From the cell containing the given text, extract its center point as (x, y) coordinate. 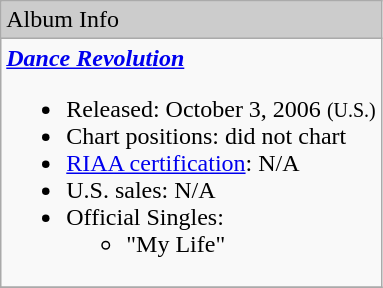
Album Info (192, 20)
Dance RevolutionReleased: October 3, 2006 (U.S.)Chart positions: did not chartRIAA certification: N/AU.S. sales: N/AOfficial Singles:"My Life" (192, 163)
